Capture the cell that displays the provided text and extract its [x, y] central coordinate. 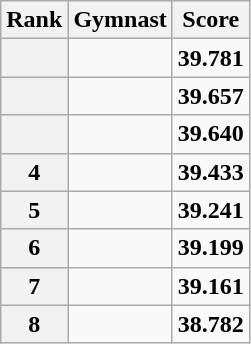
38.782 [210, 324]
5 [34, 210]
4 [34, 172]
Rank [34, 20]
39.199 [210, 248]
39.781 [210, 58]
39.241 [210, 210]
8 [34, 324]
39.640 [210, 134]
39.161 [210, 286]
39.433 [210, 172]
Gymnast [120, 20]
39.657 [210, 96]
Score [210, 20]
7 [34, 286]
6 [34, 248]
